Capture the cell that displays the provided text and extract its [X, Y] central coordinate. 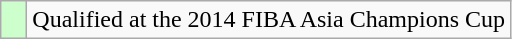
Qualified at the 2014 FIBA Asia Champions Cup [269, 20]
